Capture the cell that displays the provided text and extract its [X, Y] central coordinate. 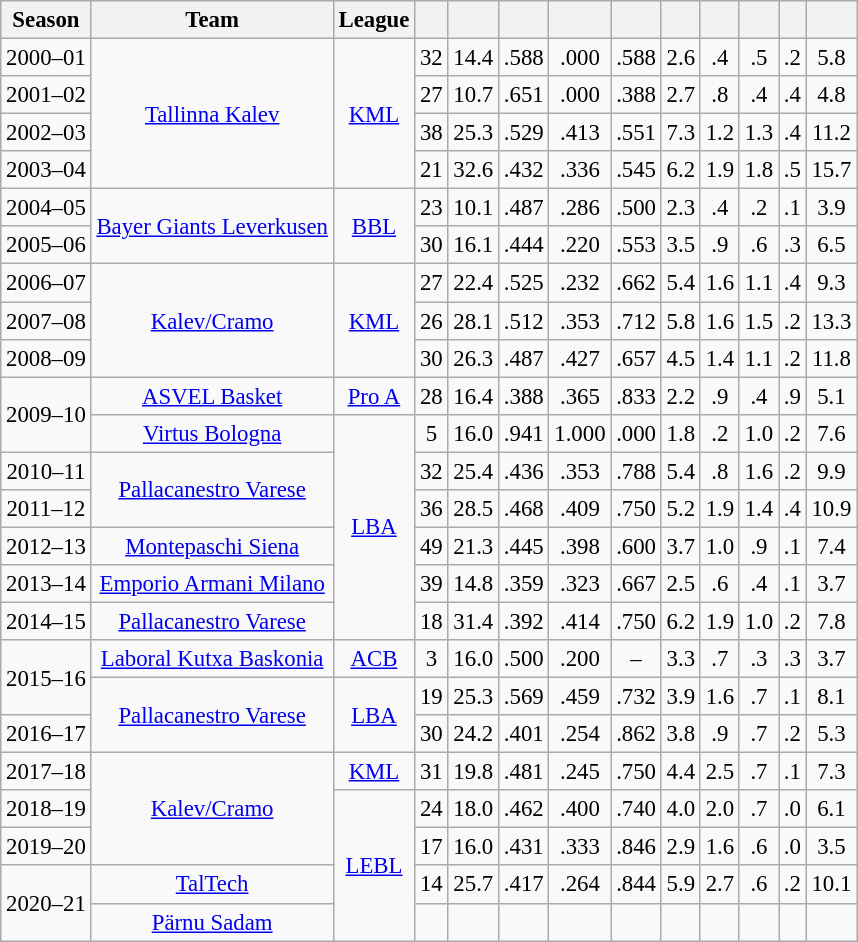
26.3 [473, 358]
31 [432, 772]
2006–07 [46, 283]
Season [46, 20]
LEBL [374, 865]
.732 [636, 697]
2000–01 [46, 58]
.409 [580, 509]
.365 [580, 396]
14.4 [473, 58]
ASVEL Basket [212, 396]
11.8 [831, 358]
2008–09 [46, 358]
24.2 [473, 734]
.662 [636, 283]
36 [432, 509]
.232 [580, 283]
2016–17 [46, 734]
9.9 [831, 471]
2012–13 [46, 546]
2020–21 [46, 904]
.512 [524, 321]
.667 [636, 584]
7.8 [831, 621]
1.2 [720, 133]
4.0 [680, 809]
.220 [580, 245]
2010–11 [46, 471]
13.3 [831, 321]
5.2 [680, 509]
Team [212, 20]
.431 [524, 847]
.462 [524, 809]
2011–12 [46, 509]
.413 [580, 133]
5.3 [831, 734]
TalTech [212, 885]
.200 [580, 659]
Montepaschi Siena [212, 546]
.436 [524, 471]
2014–15 [46, 621]
.427 [580, 358]
.400 [580, 809]
.529 [524, 133]
.481 [524, 772]
19 [432, 697]
2.0 [720, 809]
26 [432, 321]
.712 [636, 321]
4.4 [680, 772]
16.1 [473, 245]
8.1 [831, 697]
1.000 [580, 433]
2003–04 [46, 170]
2007–08 [46, 321]
.432 [524, 170]
.398 [580, 546]
4.8 [831, 95]
.740 [636, 809]
2.3 [680, 208]
2013–14 [46, 584]
.657 [636, 358]
19.8 [473, 772]
.254 [580, 734]
5.1 [831, 396]
16.4 [473, 396]
.788 [636, 471]
.833 [636, 396]
.545 [636, 170]
.359 [524, 584]
25.4 [473, 471]
Pärnu Sadam [212, 922]
2009–10 [46, 414]
6.1 [831, 809]
24 [432, 809]
2019–20 [46, 847]
2005–06 [46, 245]
.459 [580, 697]
28.5 [473, 509]
5.9 [680, 885]
Bayer Giants Leverkusen [212, 226]
Tallinna Kalev [212, 114]
.323 [580, 584]
1.5 [758, 321]
.468 [524, 509]
21 [432, 170]
Emporio Armani Milano [212, 584]
28.1 [473, 321]
.651 [524, 95]
4.5 [680, 358]
.286 [580, 208]
Virtus Bologna [212, 433]
18.0 [473, 809]
2002–03 [46, 133]
2.2 [680, 396]
.844 [636, 885]
14 [432, 885]
.600 [636, 546]
League [374, 20]
Pro A [374, 396]
2.6 [680, 58]
.941 [524, 433]
.553 [636, 245]
23 [432, 208]
2018–19 [46, 809]
9.3 [831, 283]
2.9 [680, 847]
.392 [524, 621]
1.3 [758, 133]
– [636, 659]
3.8 [680, 734]
.417 [524, 885]
32.6 [473, 170]
18 [432, 621]
BBL [374, 226]
14.8 [473, 584]
7.6 [831, 433]
.245 [580, 772]
.525 [524, 283]
31.4 [473, 621]
11.2 [831, 133]
5 [432, 433]
.336 [580, 170]
.414 [580, 621]
.264 [580, 885]
.444 [524, 245]
10.7 [473, 95]
28 [432, 396]
15.7 [831, 170]
2015–16 [46, 678]
2004–05 [46, 208]
3.3 [680, 659]
.445 [524, 546]
6.5 [831, 245]
10.9 [831, 509]
7.4 [831, 546]
.333 [580, 847]
2001–02 [46, 95]
.569 [524, 697]
2017–18 [46, 772]
17 [432, 847]
.846 [636, 847]
22.4 [473, 283]
49 [432, 546]
3 [432, 659]
Laboral Kutxa Baskonia [212, 659]
.401 [524, 734]
ACB [374, 659]
.862 [636, 734]
21.3 [473, 546]
38 [432, 133]
.551 [636, 133]
39 [432, 584]
25.7 [473, 885]
